Locate the cell with the specified text and output its (X, Y) center coordinate. 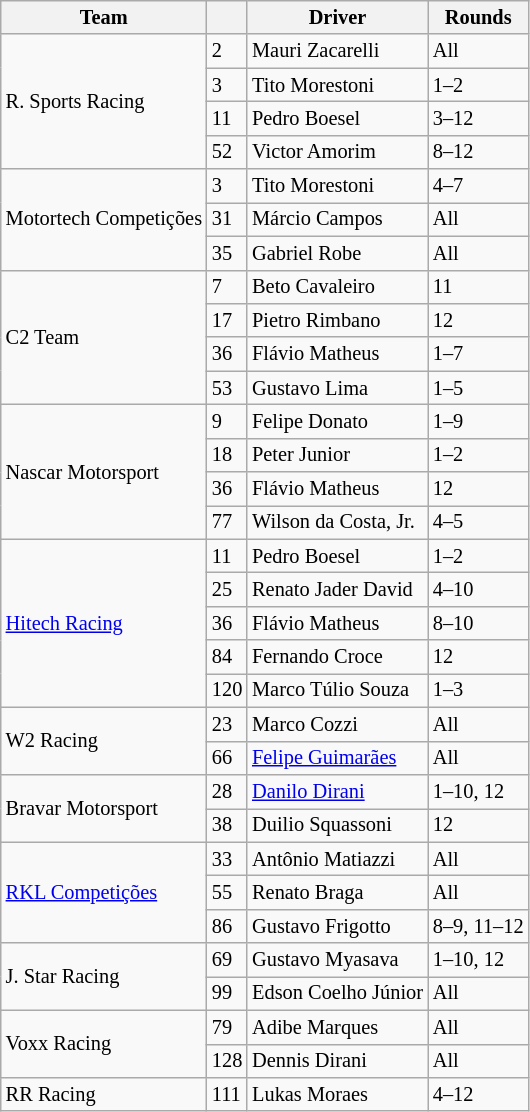
1–3 (478, 690)
Felipe Guimarães (338, 758)
3–12 (478, 118)
8–10 (478, 623)
1–5 (478, 388)
Lukas Moraes (338, 1094)
38 (227, 825)
Antônio Matiazzi (338, 859)
Renato Jader David (338, 589)
Mauri Zacarelli (338, 51)
Danilo Dirani (338, 791)
Nascar Motorsport (104, 472)
17 (227, 320)
53 (227, 388)
Fernando Croce (338, 657)
Gustavo Frigotto (338, 926)
Team (104, 17)
Rounds (478, 17)
1–9 (478, 421)
W2 Racing (104, 740)
77 (227, 522)
7 (227, 287)
23 (227, 724)
69 (227, 960)
J. Star Racing (104, 976)
Edson Coelho Júnior (338, 993)
128 (227, 1061)
Adibe Marques (338, 1027)
Marco Cozzi (338, 724)
52 (227, 152)
R. Sports Racing (104, 102)
18 (227, 455)
55 (227, 892)
120 (227, 690)
Renato Braga (338, 892)
Gustavo Myasava (338, 960)
28 (227, 791)
Victor Amorim (338, 152)
1–7 (478, 354)
Driver (338, 17)
79 (227, 1027)
RKL Competições (104, 892)
Duilio Squassoni (338, 825)
Márcio Campos (338, 219)
4–5 (478, 522)
Motortech Competições (104, 220)
99 (227, 993)
RR Racing (104, 1094)
Dennis Dirani (338, 1061)
Felipe Donato (338, 421)
9 (227, 421)
33 (227, 859)
4–12 (478, 1094)
35 (227, 253)
8–9, 11–12 (478, 926)
66 (227, 758)
4–10 (478, 589)
Beto Cavaleiro (338, 287)
Hitech Racing (104, 623)
86 (227, 926)
111 (227, 1094)
25 (227, 589)
Voxx Racing (104, 1044)
Wilson da Costa, Jr. (338, 522)
31 (227, 219)
Peter Junior (338, 455)
Gabriel Robe (338, 253)
Marco Túlio Souza (338, 690)
Pietro Rimbano (338, 320)
4–7 (478, 186)
Gustavo Lima (338, 388)
C2 Team (104, 338)
Bravar Motorsport (104, 808)
8–12 (478, 152)
2 (227, 51)
84 (227, 657)
